Detect which cell encompasses the target text, then output its (X, Y) center coordinate. 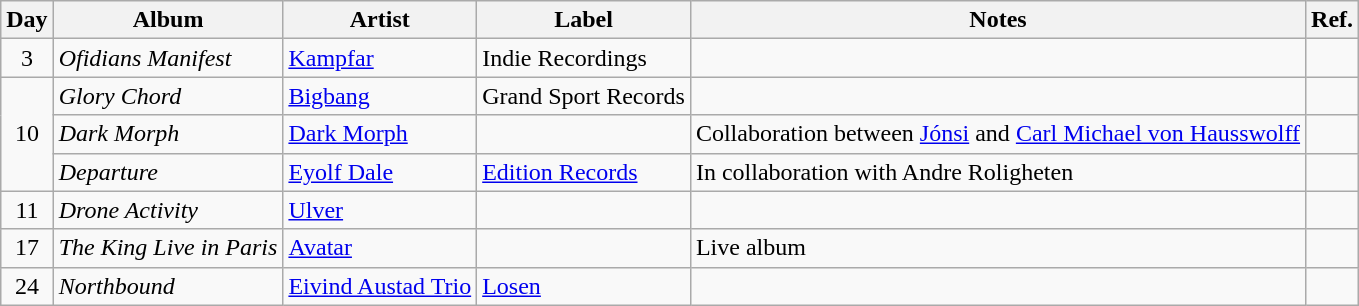
Eivind Austad Trio (380, 286)
Avatar (380, 248)
Collaboration between Jónsi and Carl Michael von Hausswolff (998, 134)
Departure (168, 172)
Live album (998, 248)
In collaboration with Andre Roligheten (998, 172)
Ref. (1332, 20)
10 (27, 134)
24 (27, 286)
Drone Activity (168, 210)
Losen (584, 286)
Kampfar (380, 58)
Artist (380, 20)
Northbound (168, 286)
3 (27, 58)
11 (27, 210)
The King Live in Paris (168, 248)
Ulver (380, 210)
Grand Sport Records (584, 96)
Indie Recordings (584, 58)
Label (584, 20)
Notes (998, 20)
Glory Chord (168, 96)
Day (27, 20)
Eyolf Dale (380, 172)
Bigbang (380, 96)
17 (27, 248)
Album (168, 20)
Ofidians Manifest (168, 58)
Edition Records (584, 172)
